Return the [X, Y] coordinate for the center point of the cell that contains the specified text.  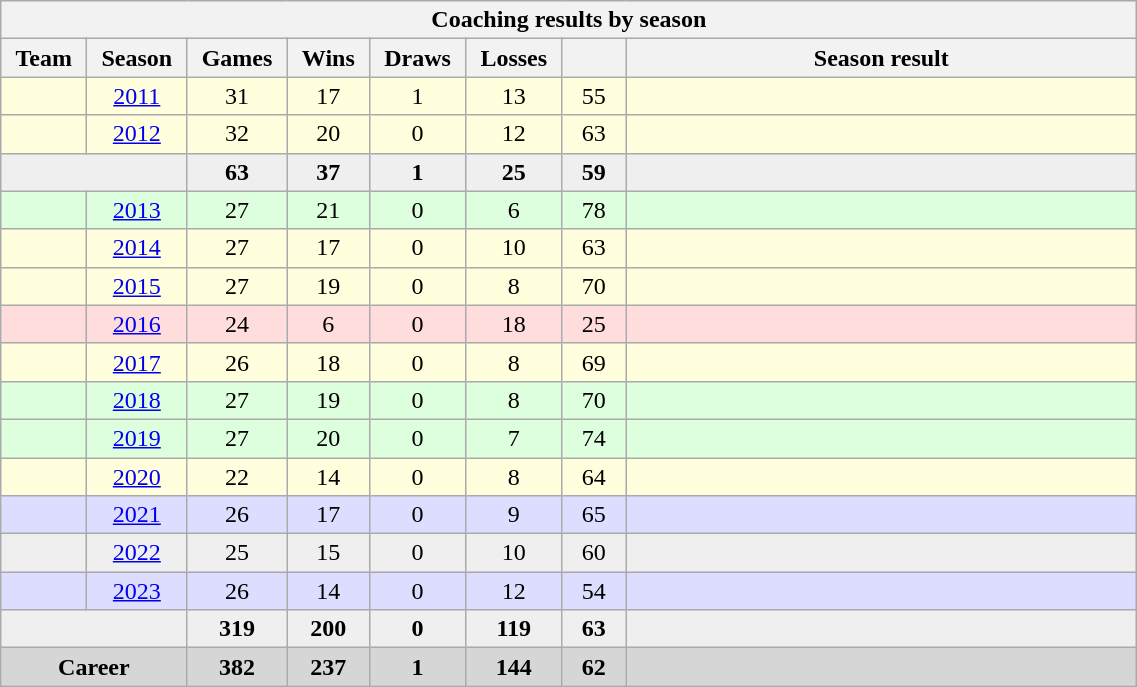
31 [237, 96]
2018 [137, 400]
60 [594, 553]
Season result [882, 58]
2013 [137, 210]
Team [44, 58]
319 [237, 629]
2023 [137, 591]
74 [594, 438]
55 [594, 96]
2021 [137, 515]
2019 [137, 438]
Coaching results by season [569, 20]
Games [237, 58]
119 [514, 629]
54 [594, 591]
64 [594, 477]
21 [328, 210]
65 [594, 515]
24 [237, 324]
Career [94, 667]
2012 [137, 134]
2011 [137, 96]
62 [594, 667]
382 [237, 667]
69 [594, 362]
2015 [137, 286]
7 [514, 438]
59 [594, 172]
144 [514, 667]
2020 [137, 477]
13 [514, 96]
Wins [328, 58]
15 [328, 553]
Season [137, 58]
Draws [418, 58]
237 [328, 667]
2016 [137, 324]
22 [237, 477]
78 [594, 210]
Losses [514, 58]
2017 [137, 362]
9 [514, 515]
37 [328, 172]
200 [328, 629]
2014 [137, 248]
2022 [137, 553]
32 [237, 134]
